Identify which cell holds the provided text, then report its [X, Y] central coordinate. 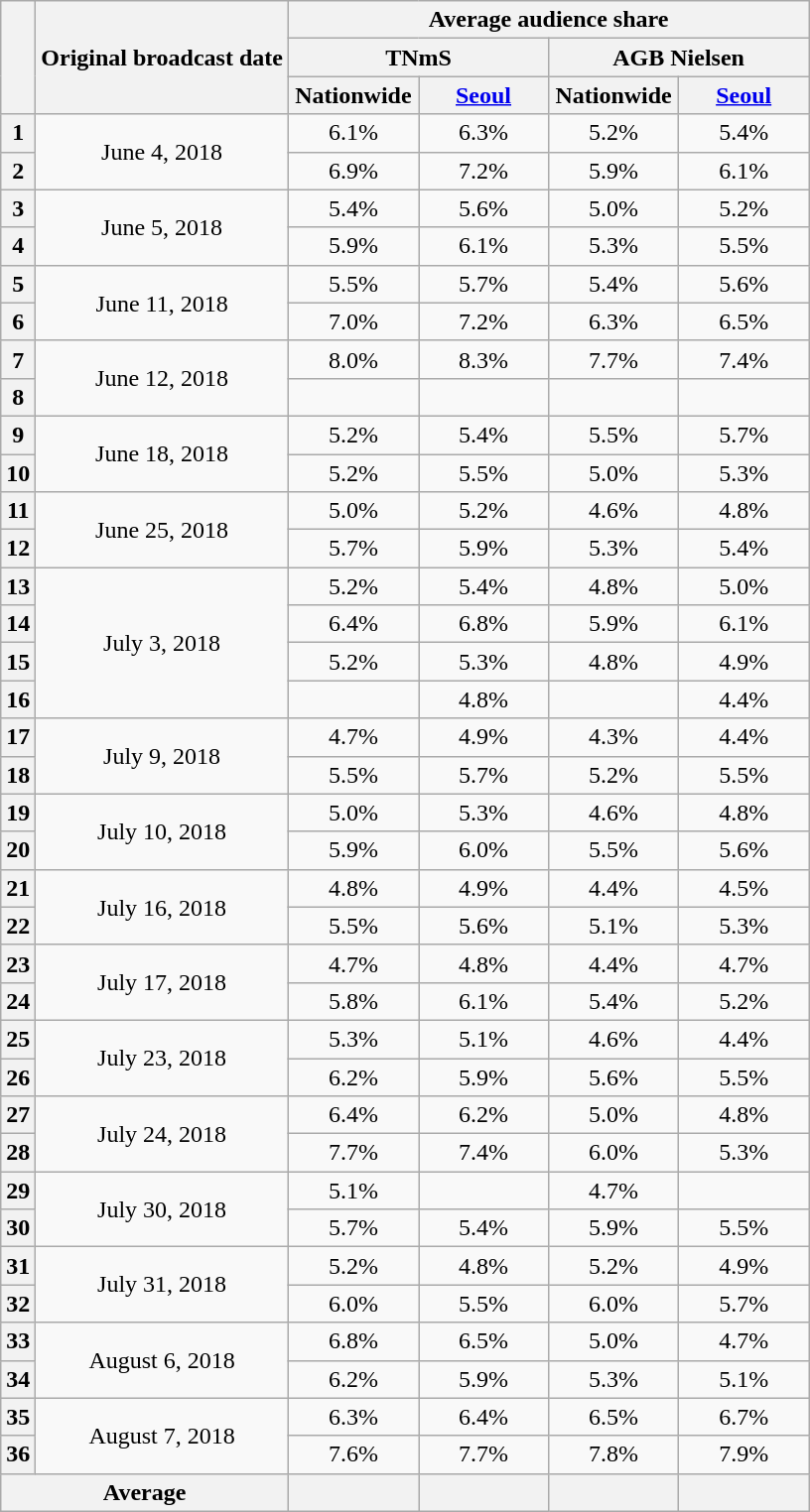
34 [18, 1379]
24 [18, 1001]
Average audience share [548, 20]
7 [18, 359]
14 [18, 624]
32 [18, 1304]
6.9% [353, 171]
22 [18, 926]
7.0% [353, 321]
July 23, 2018 [163, 1058]
11 [18, 511]
12 [18, 549]
16 [18, 699]
8.0% [353, 359]
36 [18, 1454]
June 25, 2018 [163, 530]
28 [18, 1153]
4.3% [613, 737]
July 31, 2018 [163, 1285]
AGB Nielsen [679, 58]
27 [18, 1115]
June 5, 2018 [163, 227]
6.7% [744, 1417]
33 [18, 1341]
July 17, 2018 [163, 982]
31 [18, 1266]
19 [18, 813]
25 [18, 1039]
20 [18, 850]
29 [18, 1191]
July 24, 2018 [163, 1134]
13 [18, 586]
26 [18, 1076]
17 [18, 737]
23 [18, 963]
18 [18, 775]
35 [18, 1417]
Original broadcast date [163, 58]
8 [18, 397]
9 [18, 435]
6 [18, 321]
21 [18, 888]
3 [18, 208]
4.5% [744, 888]
July 30, 2018 [163, 1209]
August 7, 2018 [163, 1436]
July 16, 2018 [163, 907]
July 9, 2018 [163, 756]
5.8% [353, 1001]
4 [18, 246]
2 [18, 171]
June 4, 2018 [163, 152]
August 6, 2018 [163, 1360]
July 10, 2018 [163, 831]
7.6% [353, 1454]
7.8% [613, 1454]
Average [145, 1492]
5 [18, 284]
July 3, 2018 [163, 643]
June 11, 2018 [163, 303]
TNmS [418, 58]
8.3% [484, 359]
June 12, 2018 [163, 378]
10 [18, 473]
7.9% [744, 1454]
June 18, 2018 [163, 453]
1 [18, 133]
15 [18, 662]
30 [18, 1228]
